Provide the (x, y) coordinate of the cell's center where the given text is located.  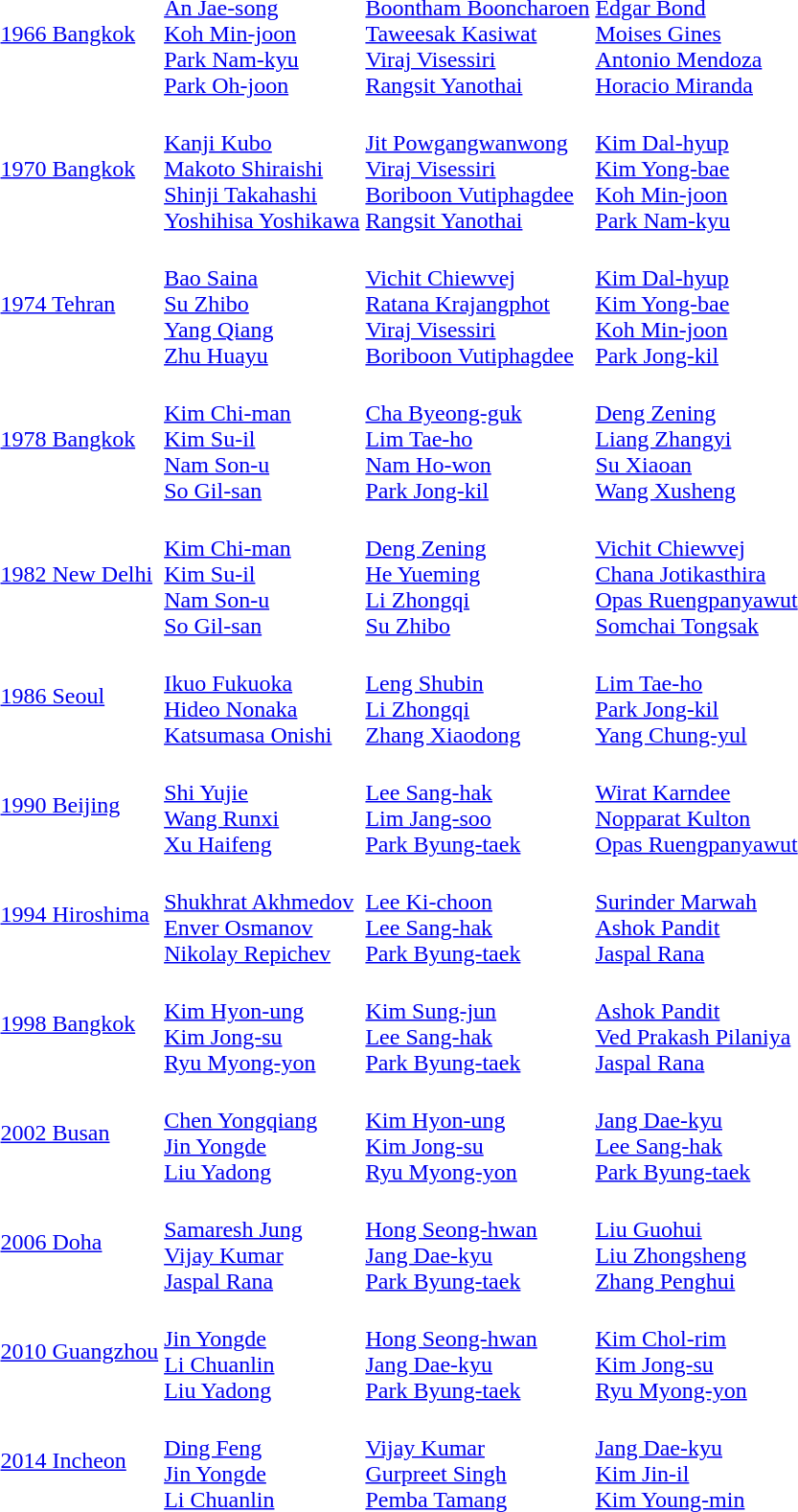
Bao SainaSu ZhiboYang QiangZhu Huayu (262, 304)
Cha Byeong-gukLim Tae-hoNam Ho-wonPark Jong-kil (477, 439)
Chen YongqiangJin YongdeLiu Yadong (262, 1133)
Kim Sung-junLee Sang-hakPark Byung-taek (477, 1023)
Deng ZeningHe YuemingLi ZhongqiSu Zhibo (477, 574)
Jin YongdeLi ChuanlinLiu Yadong (262, 1351)
Kanji KuboMakoto ShiraishiShinji TakahashiYoshihisa Yoshikawa (262, 169)
Leng ShubinLi ZhongqiZhang Xiaodong (477, 696)
Vichit ChiewvejRatana KrajangphotViraj VisessiriBoriboon Vutiphagdee (477, 304)
Shukhrat AkhmedovEnver OsmanovNikolay Repichev (262, 914)
Samaresh JungVijay KumarJaspal Rana (262, 1242)
Lee Ki-choonLee Sang-hakPark Byung-taek (477, 914)
Lee Sang-hakLim Jang-sooPark Byung-taek (477, 805)
Shi YujieWang RunxiXu Haifeng (262, 805)
Jit PowgangwanwongViraj VisessiriBoriboon VutiphagdeeRangsit Yanothai (477, 169)
Ikuo FukuokaHideo NonakaKatsumasa Onishi (262, 696)
